Pinpoint the cell where the given text exists, returning its [X, Y] midpoint coordinate. 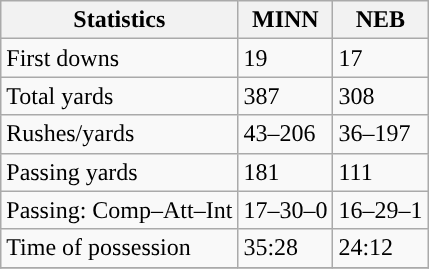
24:12 [380, 248]
36–197 [380, 134]
387 [286, 96]
111 [380, 172]
NEB [380, 20]
Statistics [120, 20]
308 [380, 96]
17–30–0 [286, 210]
16–29–1 [380, 210]
35:28 [286, 248]
Rushes/yards [120, 134]
Passing: Comp–Att–Int [120, 210]
MINN [286, 20]
Passing yards [120, 172]
First downs [120, 58]
Total yards [120, 96]
17 [380, 58]
Time of possession [120, 248]
19 [286, 58]
43–206 [286, 134]
181 [286, 172]
